Determine the [x, y] coordinate at the center of the cell enclosing the given text.  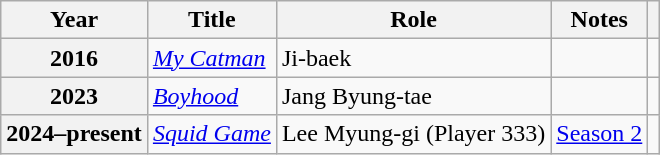
Season 2 [600, 134]
Ji-baek [413, 58]
Role [413, 20]
Notes [600, 20]
Squid Game [212, 134]
My Catman [212, 58]
Year [74, 20]
Lee Myung-gi (Player 333) [413, 134]
2023 [74, 96]
Title [212, 20]
2016 [74, 58]
Jang Byung-tae [413, 96]
2024–present [74, 134]
Boyhood [212, 96]
